Find where the given text appears and provide that cell's center as (x, y) coordinate. 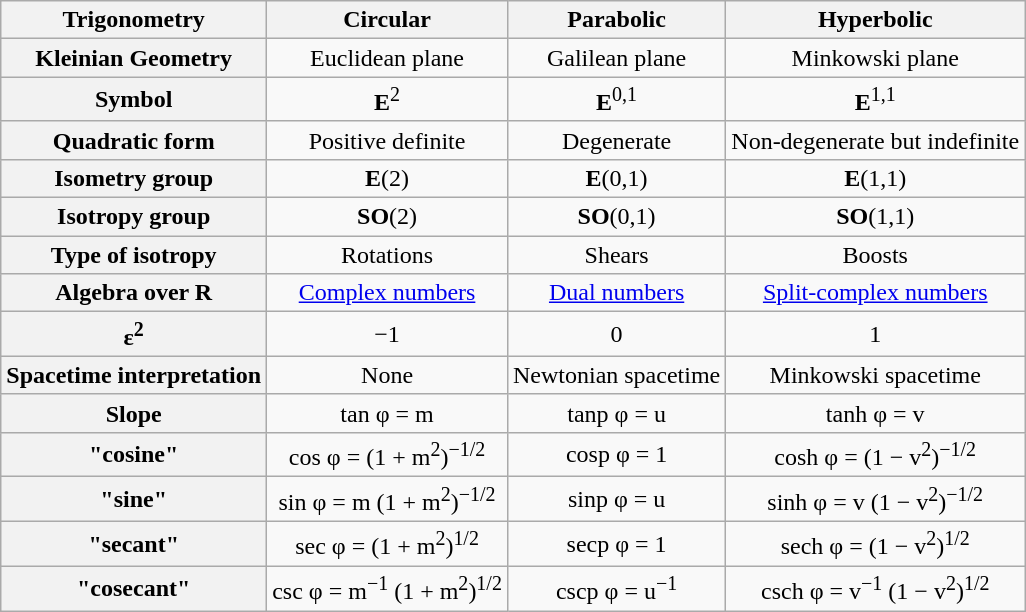
secp φ = 1 (616, 544)
Split-complex numbers (876, 293)
E(2) (388, 178)
"cosecant" (134, 588)
ε2 (134, 334)
sinp φ = u (616, 500)
E(1,1) (876, 178)
Non-degenerate but indefinite (876, 140)
cscp φ = u−1 (616, 588)
sin φ = m (1 + m2)−1/2 (388, 500)
SO(0,1) (616, 217)
sinh φ = v (1 − v2)−1/2 (876, 500)
Degenerate (616, 140)
Slope (134, 413)
cosh φ = (1 − v2)−1/2 (876, 454)
0 (616, 334)
Symbol (134, 100)
Trigonometry (134, 20)
SO(2) (388, 217)
E(0,1) (616, 178)
Hyperbolic (876, 20)
cosp φ = 1 (616, 454)
"sine" (134, 500)
Kleinian Geometry (134, 58)
Minkowski spacetime (876, 375)
tan φ = m (388, 413)
Isometry group (134, 178)
Quadratic form (134, 140)
E1,1 (876, 100)
E2 (388, 100)
Circular (388, 20)
Euclidean plane (388, 58)
tanh φ = v (876, 413)
csc φ = m−1 (1 + m2)1/2 (388, 588)
Dual numbers (616, 293)
Complex numbers (388, 293)
sech φ = (1 − v2)1/2 (876, 544)
csch φ = v−1 (1 − v2)1/2 (876, 588)
None (388, 375)
Spacetime interpretation (134, 375)
Positive definite (388, 140)
Boosts (876, 255)
"cosine" (134, 454)
Newtonian spacetime (616, 375)
Minkowski plane (876, 58)
"secant" (134, 544)
sec φ = (1 + m2)1/2 (388, 544)
tanp φ = u (616, 413)
Algebra over R (134, 293)
Shears (616, 255)
Parabolic (616, 20)
Type of isotropy (134, 255)
1 (876, 334)
E0,1 (616, 100)
−1 (388, 334)
Galilean plane (616, 58)
Rotations (388, 255)
Isotropy group (134, 217)
SO(1,1) (876, 217)
cos φ = (1 + m2)−1/2 (388, 454)
